Provide the [X, Y] coordinate of the cell's center where the given text is located.  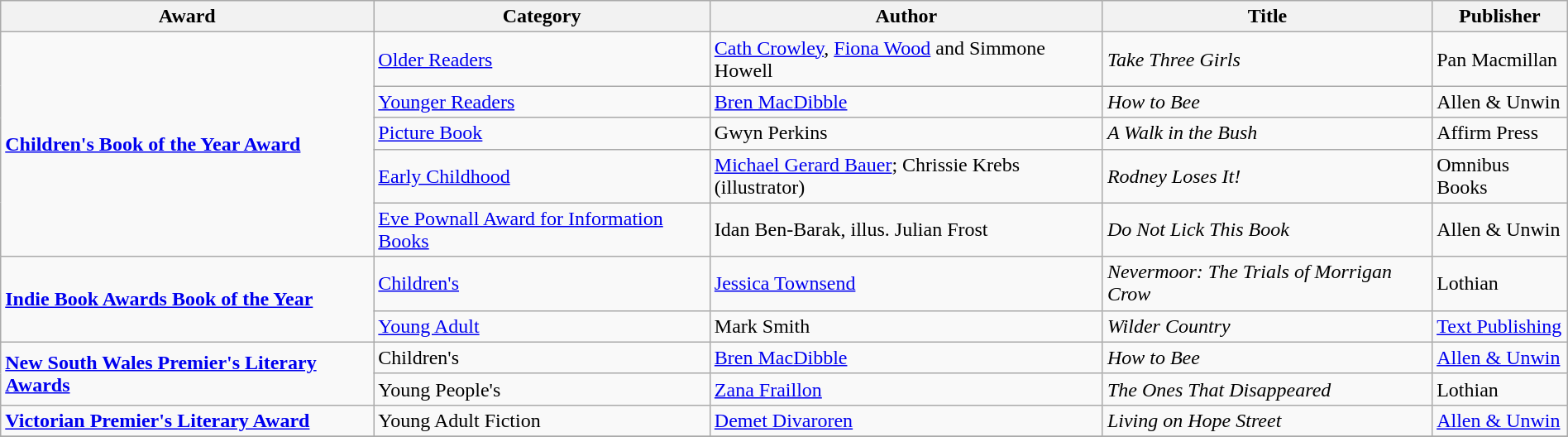
Demet Divaroren [906, 420]
Michael Gerard Bauer; Chrissie Krebs (illustrator) [906, 175]
Mark Smith [906, 326]
Young Adult [542, 326]
Young Adult Fiction [542, 420]
Jessica Townsend [906, 283]
Pan Macmillan [1500, 60]
Nevermoor: The Trials of Morrigan Crow [1267, 283]
A Walk in the Bush [1267, 133]
Idan Ben-Barak, illus. Julian Frost [906, 230]
Author [906, 17]
Victorian Premier's Literary Award [187, 420]
Young People's [542, 389]
Category [542, 17]
Omnibus Books [1500, 175]
Children's Book of the Year Award [187, 144]
The Ones That Disappeared [1267, 389]
Cath Crowley, Fiona Wood and Simmone Howell [906, 60]
Text Publishing [1500, 326]
Younger Readers [542, 102]
Rodney Loses It! [1267, 175]
Picture Book [542, 133]
Title [1267, 17]
Eve Pownall Award for Information Books [542, 230]
Early Childhood [542, 175]
Indie Book Awards Book of the Year [187, 300]
Older Readers [542, 60]
New South Wales Premier's Literary Awards [187, 373]
Living on Hope Street [1267, 420]
Affirm Press [1500, 133]
Take Three Girls [1267, 60]
Award [187, 17]
Do Not Lick This Book [1267, 230]
Gwyn Perkins [906, 133]
Wilder Country [1267, 326]
Zana Fraillon [906, 389]
Publisher [1500, 17]
